Determine the (x, y) coordinate at the center of the cell enclosing the given text.  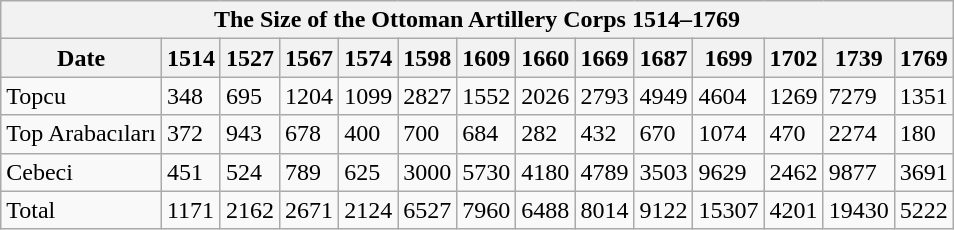
1669 (604, 58)
7279 (858, 96)
Topcu (82, 96)
943 (250, 134)
1204 (310, 96)
6527 (428, 210)
3503 (664, 172)
1769 (924, 58)
524 (250, 172)
2671 (310, 210)
1660 (546, 58)
7960 (486, 210)
282 (546, 134)
Date (82, 58)
1171 (190, 210)
451 (190, 172)
15307 (728, 210)
1699 (728, 58)
400 (368, 134)
3691 (924, 172)
1074 (728, 134)
695 (250, 96)
3000 (428, 172)
348 (190, 96)
19430 (858, 210)
4604 (728, 96)
1609 (486, 58)
1527 (250, 58)
Total (82, 210)
432 (604, 134)
625 (368, 172)
4180 (546, 172)
1099 (368, 96)
1574 (368, 58)
700 (428, 134)
9877 (858, 172)
9122 (664, 210)
470 (794, 134)
1269 (794, 96)
5730 (486, 172)
2162 (250, 210)
180 (924, 134)
1739 (858, 58)
4789 (604, 172)
1598 (428, 58)
4949 (664, 96)
5222 (924, 210)
789 (310, 172)
2026 (546, 96)
6488 (546, 210)
1687 (664, 58)
The Size of the Ottoman Artillery Corps 1514–1769 (477, 20)
4201 (794, 210)
1514 (190, 58)
2793 (604, 96)
Cebeci (82, 172)
684 (486, 134)
1702 (794, 58)
8014 (604, 210)
1351 (924, 96)
2462 (794, 172)
2827 (428, 96)
2274 (858, 134)
9629 (728, 172)
2124 (368, 210)
670 (664, 134)
1552 (486, 96)
Top Arabacıları (82, 134)
678 (310, 134)
1567 (310, 58)
372 (190, 134)
